Provide the (X, Y) coordinate of the cell's center where the given text is located.  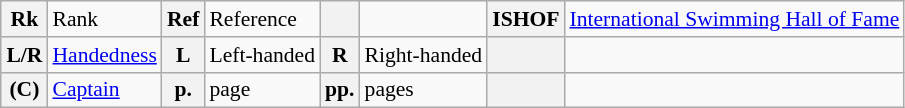
Reference (262, 19)
International Swimming Hall of Fame (734, 19)
L/R (24, 55)
R (340, 55)
Left-handed (262, 55)
Right-handed (424, 55)
Rank (104, 19)
page (262, 90)
ISHOF (526, 19)
pp. (340, 90)
(C) (24, 90)
Captain (104, 90)
p. (183, 90)
Ref (183, 19)
Rk (24, 19)
L (183, 55)
pages (424, 90)
Handedness (104, 55)
